For the text-containing cell, return its midpoint in (x, y) coordinate format. 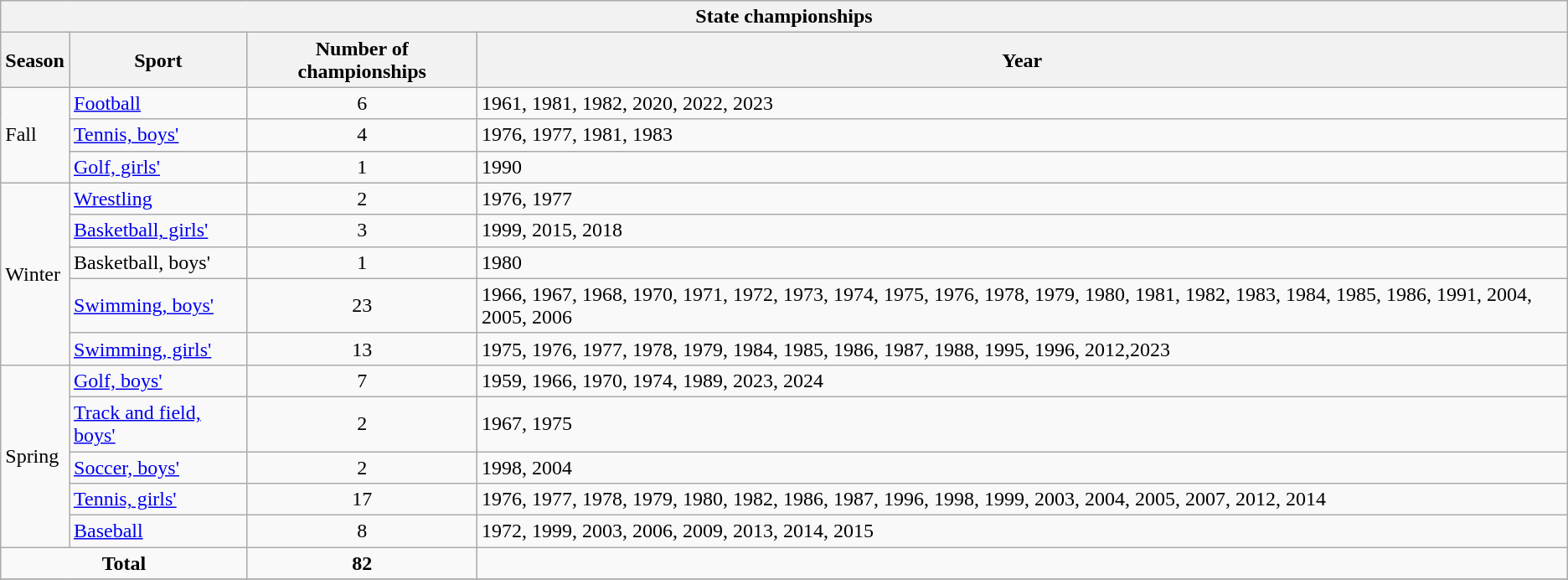
State championships (784, 17)
1998, 2004 (1022, 467)
3 (362, 230)
6 (362, 103)
82 (362, 563)
Fall (35, 135)
1959, 1966, 1970, 1974, 1989, 2023, 2024 (1022, 381)
1999, 2015, 2018 (1022, 230)
Spring (35, 456)
Basketball, boys' (157, 262)
7 (362, 381)
Golf, girls' (157, 167)
1976, 1977, 1981, 1983 (1022, 135)
13 (362, 349)
Swimming, girls' (157, 349)
Swimming, boys' (157, 305)
Winter (35, 273)
1976, 1977, 1978, 1979, 1980, 1982, 1986, 1987, 1996, 1998, 1999, 2003, 2004, 2005, 2007, 2012, 2014 (1022, 500)
Wrestling (157, 199)
17 (362, 500)
8 (362, 531)
Sport (157, 60)
23 (362, 305)
Baseball (157, 531)
1980 (1022, 262)
1966, 1967, 1968, 1970, 1971, 1972, 1973, 1974, 1975, 1976, 1978, 1979, 1980, 1981, 1982, 1983, 1984, 1985, 1986, 1991, 2004, 2005, 2006 (1022, 305)
1976, 1977 (1022, 199)
1990 (1022, 167)
Golf, boys' (157, 381)
Total (124, 563)
4 (362, 135)
Tennis, girls' (157, 500)
1975, 1976, 1977, 1978, 1979, 1984, 1985, 1986, 1987, 1988, 1995, 1996, 2012,2023 (1022, 349)
Year (1022, 60)
1961, 1981, 1982, 2020, 2022, 2023 (1022, 103)
Track and field, boys' (157, 424)
1967, 1975 (1022, 424)
Soccer, boys' (157, 467)
Tennis, boys' (157, 135)
Football (157, 103)
Season (35, 60)
1972, 1999, 2003, 2006, 2009, 2013, 2014, 2015 (1022, 531)
Basketball, girls' (157, 230)
Number of championships (362, 60)
